For the text-containing cell, return its midpoint in (X, Y) coordinate format. 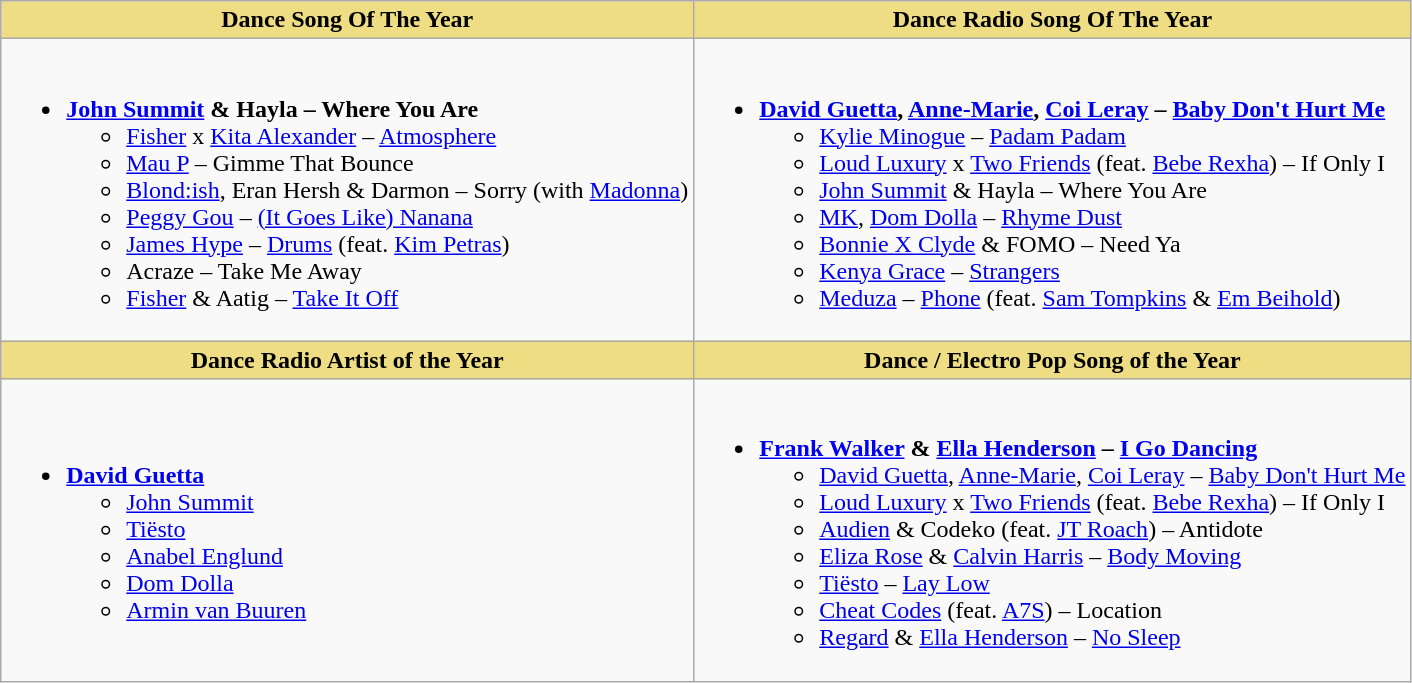
Dance Radio Song Of The Year (1052, 20)
David GuettaJohn SummitTiëstoAnabel EnglundDom DollaArmin van Buuren (348, 530)
Dance Radio Artist of the Year (348, 360)
Dance / Electro Pop Song of the Year (1052, 360)
Dance Song Of The Year (348, 20)
